From the cell containing the given text, extract its center point as [x, y] coordinate. 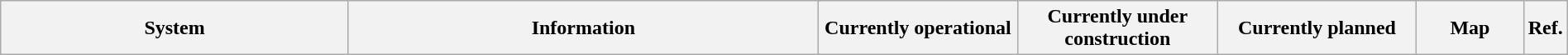
Map [1470, 28]
Ref. [1545, 28]
Currently under construction [1117, 28]
Information [583, 28]
Currently planned [1317, 28]
System [175, 28]
Currently operational [918, 28]
